Determine the [X, Y] coordinate at the center of the cell enclosing the given text.  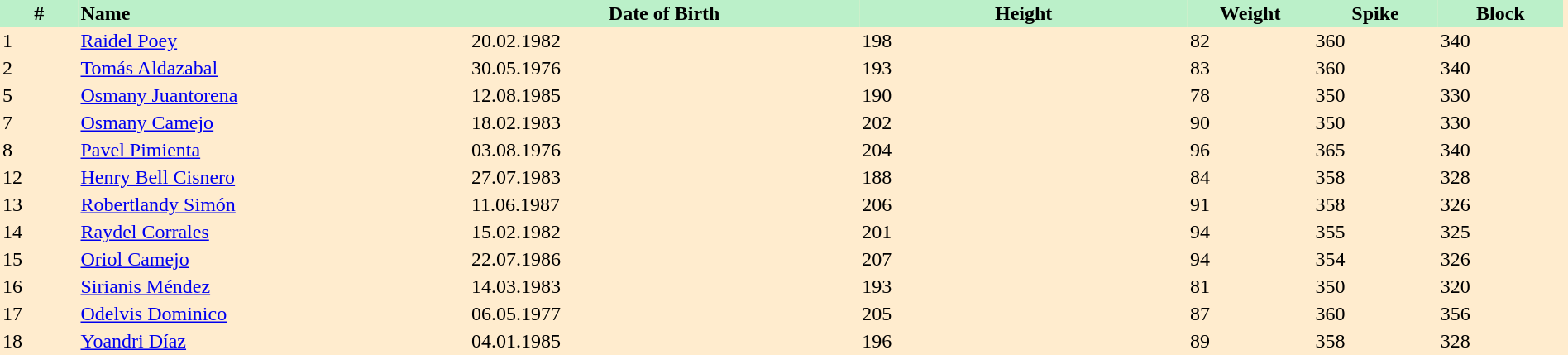
15.02.1982 [664, 232]
2 [39, 68]
83 [1250, 68]
78 [1250, 96]
Henry Bell Cisnero [273, 177]
320 [1500, 286]
Block [1500, 13]
Yoandri Díaz [273, 341]
87 [1250, 314]
90 [1250, 122]
15 [39, 260]
Odelvis Dominico [273, 314]
188 [1024, 177]
16 [39, 286]
196 [1024, 341]
20.02.1982 [664, 41]
18.02.1983 [664, 122]
12.08.1985 [664, 96]
1 [39, 41]
Osmany Camejo [273, 122]
Tomás Aldazabal [273, 68]
Raydel Corrales [273, 232]
06.05.1977 [664, 314]
Height [1024, 13]
14 [39, 232]
356 [1500, 314]
204 [1024, 151]
201 [1024, 232]
89 [1250, 341]
205 [1024, 314]
30.05.1976 [664, 68]
198 [1024, 41]
04.01.1985 [664, 341]
Sirianis Méndez [273, 286]
354 [1374, 260]
Robertlandy Simón [273, 205]
Pavel Pimienta [273, 151]
91 [1250, 205]
84 [1250, 177]
12 [39, 177]
207 [1024, 260]
13 [39, 205]
17 [39, 314]
8 [39, 151]
82 [1250, 41]
96 [1250, 151]
7 [39, 122]
18 [39, 341]
206 [1024, 205]
365 [1374, 151]
Name [273, 13]
# [39, 13]
325 [1500, 232]
5 [39, 96]
81 [1250, 286]
27.07.1983 [664, 177]
202 [1024, 122]
Spike [1374, 13]
22.07.1986 [664, 260]
Weight [1250, 13]
Osmany Juantorena [273, 96]
Oriol Camejo [273, 260]
Raidel Poey [273, 41]
190 [1024, 96]
14.03.1983 [664, 286]
355 [1374, 232]
11.06.1987 [664, 205]
03.08.1976 [664, 151]
Date of Birth [664, 13]
